Search for the cell housing the specified text and yield its (x, y) center coordinate. 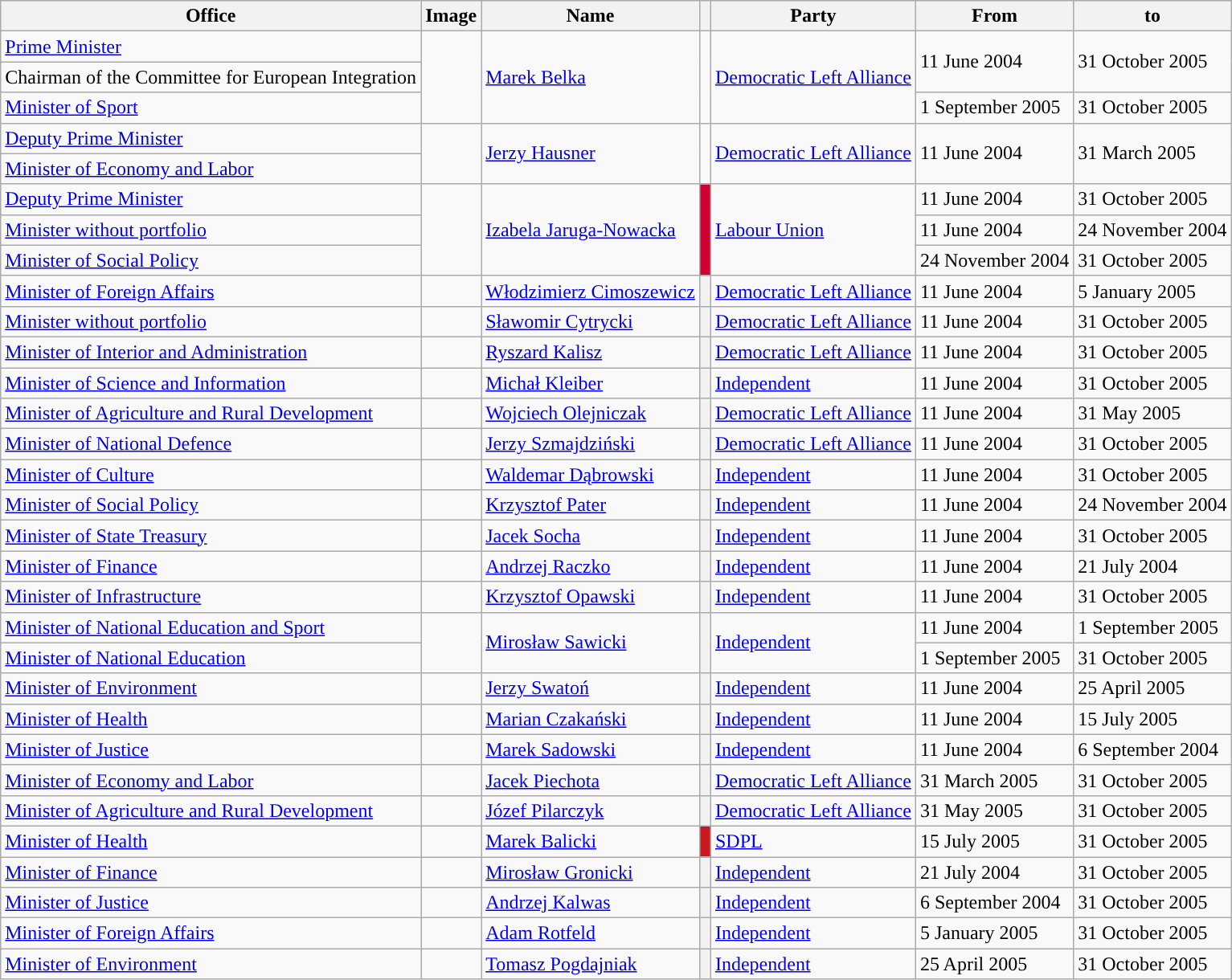
Wojciech Olejniczak (591, 414)
Ryszard Kalisz (591, 352)
Minister of National Education and Sport (211, 627)
Labour Union (813, 230)
Name (591, 16)
Andrzej Raczko (591, 566)
Image (452, 16)
Mirosław Gronicki (591, 872)
Jerzy Swatoń (591, 688)
Party (813, 16)
Office (211, 16)
Sławomir Cytrycki (591, 321)
Tomasz Pogdajniak (591, 964)
Minister of Infrastructure (211, 597)
Prime Minister (211, 47)
Minister of Science and Information (211, 383)
Marek Balicki (591, 841)
Andrzej Kalwas (591, 903)
Michał Kleiber (591, 383)
Minister of Sport (211, 108)
Jerzy Hausner (591, 153)
Waldemar Dąbrowski (591, 475)
Marek Sadowski (591, 749)
Jerzy Szmajdziński (591, 444)
Minister of Culture (211, 475)
Jacek Socha (591, 536)
Izabela Jaruga-Nowacka (591, 230)
Józef Pilarczyk (591, 811)
From (994, 16)
Minister of National Defence (211, 444)
Chairman of the Committee for European Integration (211, 77)
to (1152, 16)
Mirosław Sawicki (591, 643)
Minister of National Education (211, 658)
Marek Belka (591, 77)
Krzysztof Opawski (591, 597)
Marian Czakański (591, 719)
Jacek Piechota (591, 780)
Minister of State Treasury (211, 536)
Minister of Interior and Administration (211, 352)
Włodzimierz Cimoszewicz (591, 291)
SDPL (813, 841)
Krzysztof Pater (591, 505)
Adam Rotfeld (591, 933)
